Extract the (x, y) coordinate from the center of the cell holding the provided text.  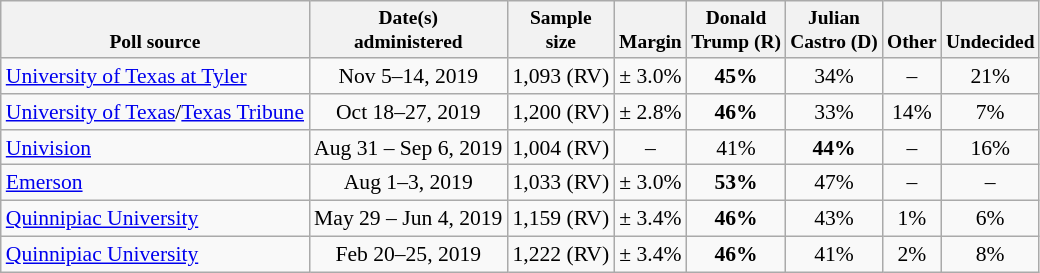
44% (834, 148)
21% (990, 76)
43% (834, 219)
2% (912, 254)
University of Texas at Tyler (155, 76)
Emerson (155, 183)
May 29 – Jun 4, 2019 (408, 219)
Poll source (155, 30)
6% (990, 219)
Aug 31 – Sep 6, 2019 (408, 148)
Univision (155, 148)
JulianCastro (D) (834, 30)
34% (834, 76)
7% (990, 112)
8% (990, 254)
Date(s)administered (408, 30)
45% (736, 76)
16% (990, 148)
1,004 (RV) (560, 148)
DonaldTrump (R) (736, 30)
Nov 5–14, 2019 (408, 76)
± 2.8% (650, 112)
Samplesize (560, 30)
Aug 1–3, 2019 (408, 183)
Other (912, 30)
1,093 (RV) (560, 76)
1,200 (RV) (560, 112)
14% (912, 112)
University of Texas/Texas Tribune (155, 112)
53% (736, 183)
Undecided (990, 30)
Oct 18–27, 2019 (408, 112)
Margin (650, 30)
Feb 20–25, 2019 (408, 254)
47% (834, 183)
1,159 (RV) (560, 219)
1% (912, 219)
1,222 (RV) (560, 254)
1,033 (RV) (560, 183)
33% (834, 112)
